Capture the cell that displays the provided text and extract its (X, Y) central coordinate. 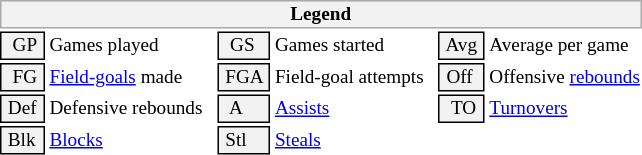
FGA (244, 77)
TO (462, 108)
Blk (22, 140)
GP (22, 46)
Games started (354, 46)
Assists (354, 108)
GS (244, 46)
Games played (131, 46)
Avg (462, 46)
Stl (244, 140)
Def (22, 108)
Blocks (131, 140)
Turnovers (565, 108)
Offensive rebounds (565, 77)
Defensive rebounds (131, 108)
FG (22, 77)
Steals (354, 140)
Field-goal attempts (354, 77)
Legend (320, 14)
Average per game (565, 46)
A (244, 108)
Off (462, 77)
Field-goals made (131, 77)
